Return the [x, y] coordinate for the center point of the cell that contains the specified text.  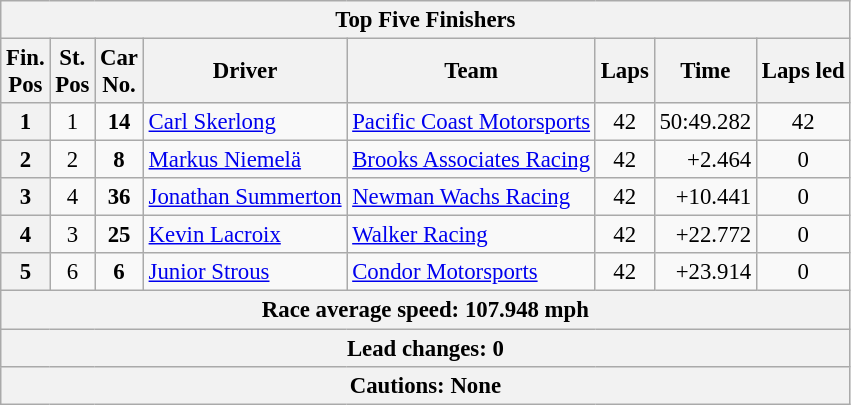
25 [120, 235]
Laps led [803, 72]
+22.772 [705, 235]
50:49.282 [705, 122]
14 [120, 122]
Time [705, 72]
Laps [624, 72]
Kevin Lacroix [245, 235]
+10.441 [705, 197]
8 [120, 160]
Pacific Coast Motorsports [472, 122]
Cautions: None [426, 385]
Markus Niemelä [245, 160]
Team [472, 72]
+23.914 [705, 273]
Carl Skerlong [245, 122]
Brooks Associates Racing [472, 160]
Race average speed: 107.948 mph [426, 310]
Driver [245, 72]
Condor Motorsports [472, 273]
Junior Strous [245, 273]
Walker Racing [472, 235]
36 [120, 197]
+2.464 [705, 160]
Newman Wachs Racing [472, 197]
5 [26, 273]
Lead changes: 0 [426, 348]
Top Five Finishers [426, 20]
CarNo. [120, 72]
St.Pos [72, 72]
Fin.Pos [26, 72]
Jonathan Summerton [245, 197]
